For the text-containing cell, return its midpoint in (X, Y) coordinate format. 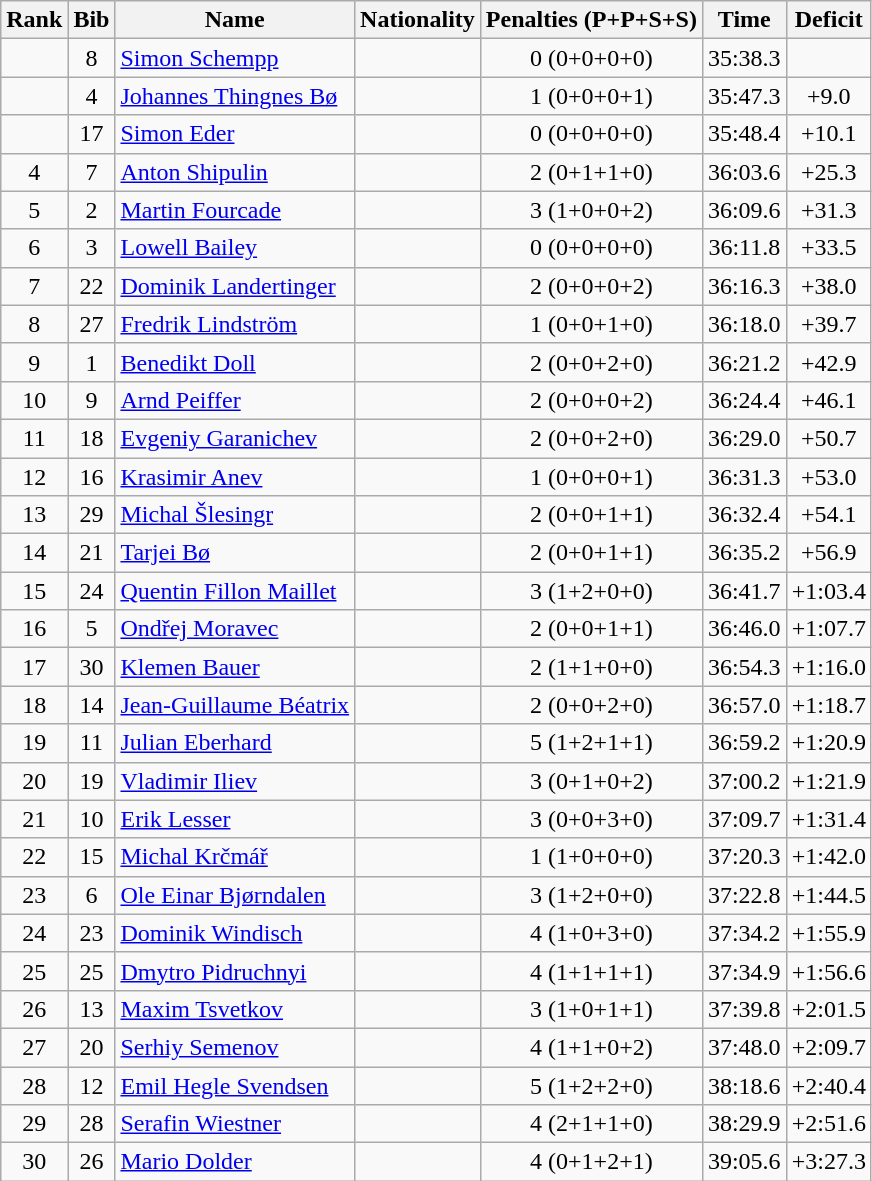
+1:55.9 (828, 933)
37:48.0 (744, 1047)
Arnd Peiffer (235, 400)
37:09.7 (744, 819)
+1:18.7 (828, 705)
36:41.7 (744, 591)
38:29.9 (744, 1124)
37:34.2 (744, 933)
36:35.2 (744, 553)
35:48.4 (744, 134)
+1:03.4 (828, 591)
Penalties (P+P+S+S) (591, 20)
36:24.4 (744, 400)
4 (1+1+0+2) (591, 1047)
36:16.3 (744, 286)
37:22.8 (744, 895)
+3:27.3 (828, 1162)
Dmytro Pidruchnyi (235, 971)
36:32.4 (744, 515)
35:38.3 (744, 58)
Name (235, 20)
+42.9 (828, 362)
+1:21.9 (828, 781)
+39.7 (828, 324)
+1:20.9 (828, 743)
Klemen Bauer (235, 667)
+54.1 (828, 515)
+1:07.7 (828, 629)
Lowell Bailey (235, 248)
2 (0+1+1+0) (591, 172)
Serhiy Semenov (235, 1047)
+31.3 (828, 210)
Simon Schempp (235, 58)
+1:42.0 (828, 857)
Evgeniy Garanichev (235, 438)
4 (0+1+2+1) (591, 1162)
4 (1+0+3+0) (591, 933)
+1:44.5 (828, 895)
Ole Einar Bjørndalen (235, 895)
+56.9 (828, 553)
36:21.2 (744, 362)
Nationality (418, 20)
+1:56.6 (828, 971)
+46.1 (828, 400)
5 (1+2+2+0) (591, 1085)
Michal Krčmář (235, 857)
3 (0+1+0+2) (591, 781)
+2:51.6 (828, 1124)
36:09.6 (744, 210)
+9.0 (828, 96)
Jean-Guillaume Béatrix (235, 705)
Mario Dolder (235, 1162)
+53.0 (828, 477)
Ondřej Moravec (235, 629)
3 (92, 248)
36:54.3 (744, 667)
3 (0+0+3+0) (591, 819)
Maxim Tsvetkov (235, 1009)
Tarjei Bø (235, 553)
+10.1 (828, 134)
Quentin Fillon Maillet (235, 591)
+1:31.4 (828, 819)
Fredrik Lindström (235, 324)
37:20.3 (744, 857)
Vladimir Iliev (235, 781)
+38.0 (828, 286)
Rank (34, 20)
5 (1+2+1+1) (591, 743)
Dominik Windisch (235, 933)
+2:01.5 (828, 1009)
Time (744, 20)
Johannes Thingnes Bø (235, 96)
36:31.3 (744, 477)
36:18.0 (744, 324)
37:34.9 (744, 971)
+2:40.4 (828, 1085)
Serafin Wiestner (235, 1124)
36:57.0 (744, 705)
Emil Hegle Svendsen (235, 1085)
Benedikt Doll (235, 362)
1 (92, 362)
1 (0+0+1+0) (591, 324)
+50.7 (828, 438)
+1:16.0 (828, 667)
36:03.6 (744, 172)
35:47.3 (744, 96)
2 (92, 210)
+33.5 (828, 248)
2 (1+1+0+0) (591, 667)
4 (1+1+1+1) (591, 971)
37:00.2 (744, 781)
+2:09.7 (828, 1047)
3 (1+0+1+1) (591, 1009)
3 (1+0+0+2) (591, 210)
36:29.0 (744, 438)
36:11.8 (744, 248)
38:18.6 (744, 1085)
Martin Fourcade (235, 210)
4 (2+1+1+0) (591, 1124)
Bib (92, 20)
Simon Eder (235, 134)
39:05.6 (744, 1162)
1 (1+0+0+0) (591, 857)
Julian Eberhard (235, 743)
Anton Shipulin (235, 172)
Michal Šlesingr (235, 515)
+25.3 (828, 172)
Erik Lesser (235, 819)
37:39.8 (744, 1009)
36:46.0 (744, 629)
Krasimir Anev (235, 477)
Deficit (828, 20)
36:59.2 (744, 743)
Dominik Landertinger (235, 286)
